Capture the cell that displays the provided text and extract its (x, y) central coordinate. 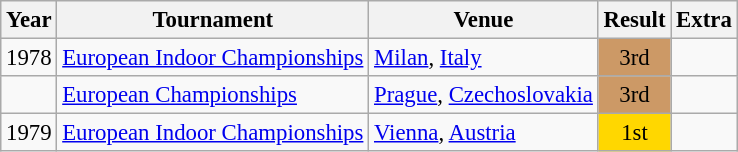
1978 (29, 58)
European Championships (213, 95)
Extra (704, 20)
1st (634, 133)
Vienna, Austria (484, 133)
Prague, Czechoslovakia (484, 95)
1979 (29, 133)
Result (634, 20)
Year (29, 20)
Tournament (213, 20)
Milan, Italy (484, 58)
Venue (484, 20)
